Return the [x, y] coordinate for the center point of the cell that contains the specified text.  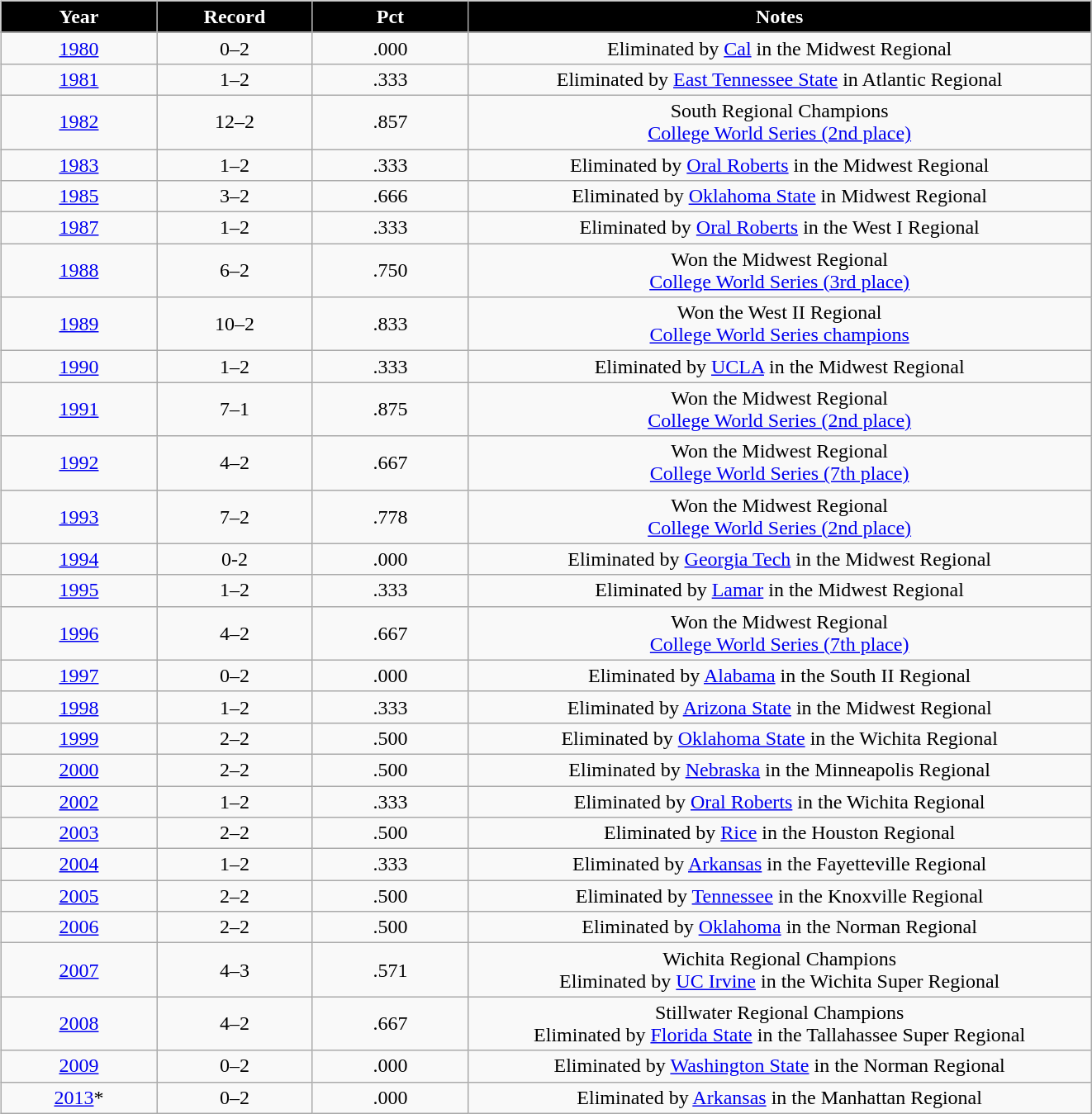
1990 [78, 367]
7–2 [235, 517]
Eliminated by Arizona State in the Midwest Regional [780, 707]
Eliminated by Oklahoma State in the Wichita Regional [780, 738]
1982 [78, 122]
1992 [78, 462]
2004 [78, 865]
Eliminated by Nebraska in the Minneapolis Regional [780, 770]
1998 [78, 707]
Eliminated by Arkansas in the Manhattan Regional [780, 1097]
.666 [390, 197]
1985 [78, 197]
.750 [390, 271]
1995 [78, 590]
Notes [780, 17]
2003 [78, 833]
Eliminated by Oral Roberts in the Midwest Regional [780, 164]
Eliminated by Lamar in the Midwest Regional [780, 590]
.571 [390, 969]
4–3 [235, 969]
1987 [78, 228]
2006 [78, 927]
1996 [78, 633]
Eliminated by Washington State in the Norman Regional [780, 1066]
Eliminated by Arkansas in the Fayetteville Regional [780, 865]
Wichita Regional ChampionsEliminated by UC Irvine in the Wichita Super Regional [780, 969]
7–1 [235, 410]
Eliminated by UCLA in the Midwest Regional [780, 367]
Won the Midwest RegionalCollege World Series (3rd place) [780, 271]
Eliminated by Georgia Tech in the Midwest Regional [780, 559]
South Regional ChampionsCollege World Series (2nd place) [780, 122]
1999 [78, 738]
Eliminated by East Tennessee State in Atlantic Regional [780, 79]
.857 [390, 122]
1983 [78, 164]
2002 [78, 802]
1980 [78, 48]
Eliminated by Oklahoma State in Midwest Regional [780, 197]
.875 [390, 410]
.778 [390, 517]
2000 [78, 770]
1989 [78, 324]
Year [78, 17]
6–2 [235, 271]
Eliminated by Rice in the Houston Regional [780, 833]
2009 [78, 1066]
Pct [390, 17]
0-2 [235, 559]
Stillwater Regional ChampionsEliminated by Florida State in the Tallahassee Super Regional [780, 1024]
2005 [78, 896]
Record [235, 17]
Eliminated by Oral Roberts in the West I Regional [780, 228]
.833 [390, 324]
1988 [78, 271]
1981 [78, 79]
10–2 [235, 324]
1994 [78, 559]
2008 [78, 1024]
Eliminated by Cal in the Midwest Regional [780, 48]
1997 [78, 676]
1991 [78, 410]
Won the West II RegionalCollege World Series champions [780, 324]
2007 [78, 969]
2013* [78, 1097]
Eliminated by Oral Roberts in the Wichita Regional [780, 802]
1993 [78, 517]
Eliminated by Alabama in the South II Regional [780, 676]
Eliminated by Tennessee in the Knoxville Regional [780, 896]
Eliminated by Oklahoma in the Norman Regional [780, 927]
12–2 [235, 122]
3–2 [235, 197]
